Return [x, y] of the center of cell containing provided text 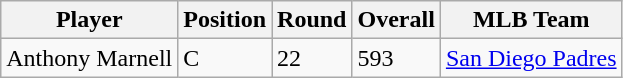
MLB Team [531, 20]
Round [312, 20]
Position [225, 20]
Overall [396, 20]
22 [312, 58]
C [225, 58]
593 [396, 58]
San Diego Padres [531, 58]
Anthony Marnell [90, 58]
Player [90, 20]
